Extract the (X, Y) coordinate from the center of the cell holding the provided text.  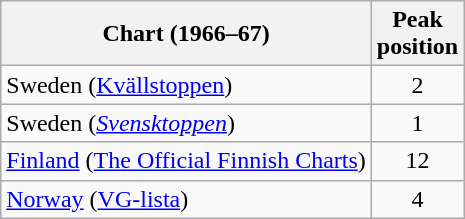
Finland (The Official Finnish Charts) (186, 161)
Peakposition (417, 34)
1 (417, 123)
2 (417, 85)
4 (417, 199)
Sweden (Kvällstoppen) (186, 85)
Norway (VG-lista) (186, 199)
Sweden (Svensktoppen) (186, 123)
12 (417, 161)
Chart (1966–67) (186, 34)
